Scan for the cell matching the given text and deliver its [x, y] coordinate at center. 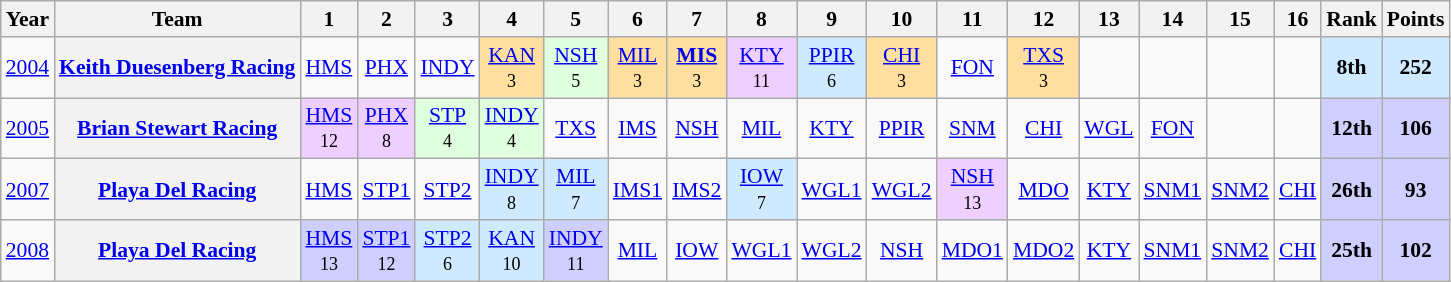
STP26 [447, 250]
Points [1416, 19]
Brian Stewart Racing [177, 128]
Team [177, 19]
TXS [576, 128]
NSH5 [576, 68]
9 [831, 19]
3 [447, 19]
106 [1416, 128]
16 [1298, 19]
MIS3 [696, 68]
INDY4 [512, 128]
2007 [28, 190]
IMS2 [696, 190]
HMS13 [328, 250]
2004 [28, 68]
CHI3 [902, 68]
IOW7 [761, 190]
2 [386, 19]
PPIR6 [831, 68]
13 [1108, 19]
2005 [28, 128]
MIL3 [638, 68]
KAN10 [512, 250]
6 [638, 19]
8th [1352, 68]
IMS [638, 128]
INDY8 [512, 190]
PHX [386, 68]
93 [1416, 190]
5 [576, 19]
2008 [28, 250]
WGL [1108, 128]
15 [1240, 19]
7 [696, 19]
KAN3 [512, 68]
MDO1 [972, 250]
14 [1173, 19]
Keith Duesenberg Racing [177, 68]
INDY11 [576, 250]
12th [1352, 128]
KTY11 [761, 68]
STP1 [386, 190]
SNM [972, 128]
1 [328, 19]
STP112 [386, 250]
Rank [1352, 19]
PHX8 [386, 128]
TXS3 [1044, 68]
PPIR [902, 128]
MDO2 [1044, 250]
252 [1416, 68]
STP4 [447, 128]
INDY [447, 68]
102 [1416, 250]
12 [1044, 19]
HMS12 [328, 128]
26th [1352, 190]
11 [972, 19]
25th [1352, 250]
STP2 [447, 190]
10 [902, 19]
8 [761, 19]
4 [512, 19]
MDO [1044, 190]
Year [28, 19]
IOW [696, 250]
IMS1 [638, 190]
NSH13 [972, 190]
MIL7 [576, 190]
